Locate the cell with the specified text and output its (X, Y) center coordinate. 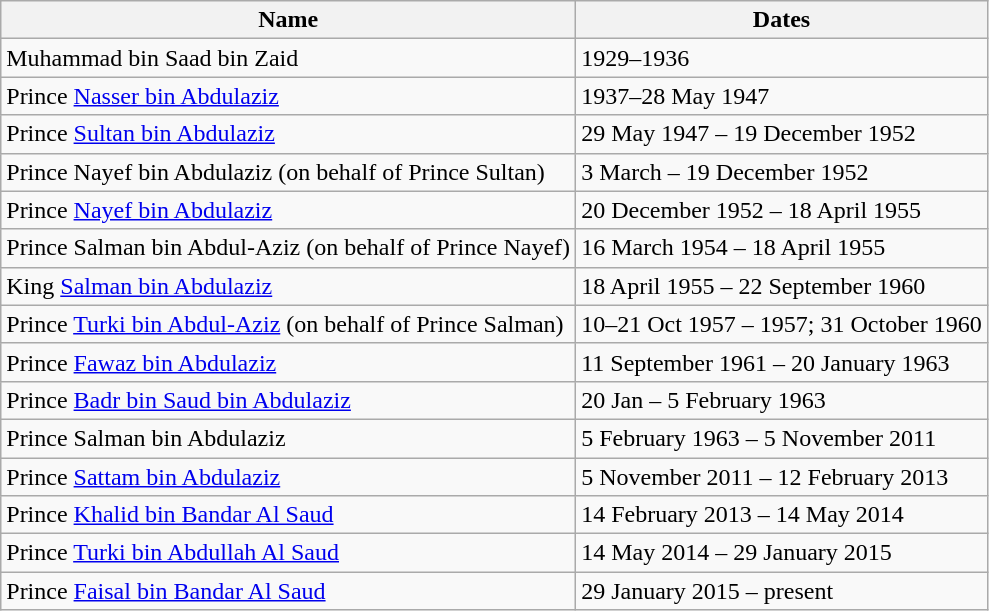
Prince Nayef bin Abdulaziz (288, 210)
Prince Fawaz bin Abdulaziz (288, 362)
Prince Nasser bin Abdulaziz (288, 96)
14 February 2013 – 14 May 2014 (782, 515)
Prince Sattam bin Abdulaziz (288, 477)
14 May 2014 – 29 January 2015 (782, 553)
18 April 1955 – 22 September 1960 (782, 286)
Prince Sultan bin Abdulaziz (288, 134)
29 January 2015 – present (782, 591)
10–21 Oct 1957 – 1957; 31 October 1960 (782, 324)
5 February 1963 – 5 November 2011 (782, 438)
1929–1936 (782, 58)
11 September 1961 – 20 January 1963 (782, 362)
16 March 1954 – 18 April 1955 (782, 248)
Muhammad bin Saad bin Zaid (288, 58)
5 November 2011 – 12 February 2013 (782, 477)
King Salman bin Abdulaziz (288, 286)
Name (288, 20)
20 Jan – 5 February 1963 (782, 400)
3 March – 19 December 1952 (782, 172)
Prince Badr bin Saud bin Abdulaziz (288, 400)
Prince Turki bin Abdullah Al Saud (288, 553)
20 December 1952 – 18 April 1955 (782, 210)
1937–28 May 1947 (782, 96)
Prince Turki bin Abdul-Aziz (on behalf of Prince Salman) (288, 324)
29 May 1947 – 19 December 1952 (782, 134)
Prince Nayef bin Abdulaziz (on behalf of Prince Sultan) (288, 172)
Prince Salman bin Abdulaziz (288, 438)
Prince Salman bin Abdul-Aziz (on behalf of Prince Nayef) (288, 248)
Prince Faisal bin Bandar Al Saud (288, 591)
Dates (782, 20)
Prince Khalid bin Bandar Al Saud (288, 515)
